Detect which cell encompasses the target text, then output its [X, Y] center coordinate. 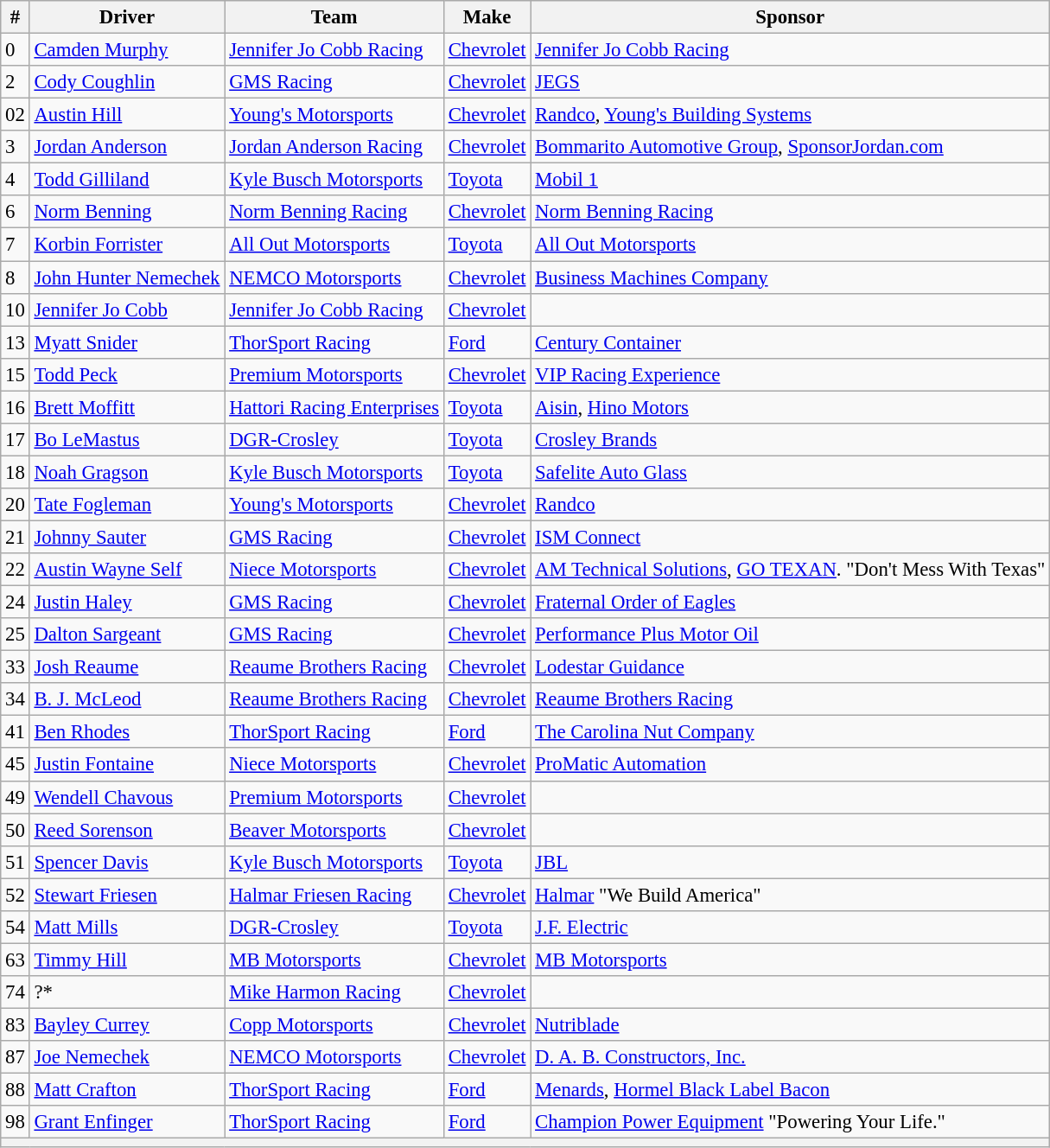
Menards, Hormel Black Label Bacon [790, 1090]
The Carolina Nut Company [790, 732]
Fraternal Order of Eagles [790, 603]
ISM Connect [790, 537]
Austin Wayne Self [127, 570]
Randco, Young's Building Systems [790, 115]
VIP Racing Experience [790, 374]
Cody Coughlin [127, 82]
Spencer Davis [127, 862]
22 [16, 570]
Timmy Hill [127, 960]
Tate Fogleman [127, 505]
# [16, 17]
49 [16, 797]
Grant Enfinger [127, 1122]
15 [16, 374]
Todd Gilliland [127, 180]
87 [16, 1057]
Halmar "We Build America" [790, 895]
Team [334, 17]
16 [16, 407]
6 [16, 212]
Jennifer Jo Cobb [127, 309]
51 [16, 862]
Korbin Forrister [127, 245]
34 [16, 699]
Reed Sorenson [127, 830]
74 [16, 992]
3 [16, 147]
45 [16, 765]
83 [16, 1024]
41 [16, 732]
Halmar Friesen Racing [334, 895]
17 [16, 440]
Safelite Auto Glass [790, 472]
JBL [790, 862]
20 [16, 505]
Copp Motorsports [334, 1024]
88 [16, 1090]
Champion Power Equipment "Powering Your Life." [790, 1122]
Hattori Racing Enterprises [334, 407]
33 [16, 667]
Austin Hill [127, 115]
Matt Crafton [127, 1090]
?* [127, 992]
21 [16, 537]
Josh Reaume [127, 667]
Justin Fontaine [127, 765]
52 [16, 895]
Beaver Motorsports [334, 830]
Aisin, Hino Motors [790, 407]
0 [16, 50]
Performance Plus Motor Oil [790, 635]
54 [16, 928]
Sponsor [790, 17]
Justin Haley [127, 603]
AM Technical Solutions, GO TEXAN. "Don't Mess With Texas" [790, 570]
Mike Harmon Racing [334, 992]
13 [16, 342]
4 [16, 180]
50 [16, 830]
Nutriblade [790, 1024]
18 [16, 472]
Jordan Anderson Racing [334, 147]
JEGS [790, 82]
B. J. McLeod [127, 699]
2 [16, 82]
02 [16, 115]
Todd Peck [127, 374]
25 [16, 635]
Joe Nemechek [127, 1057]
Business Machines Company [790, 277]
Norm Benning [127, 212]
Wendell Chavous [127, 797]
Dalton Sargeant [127, 635]
Bommarito Automotive Group, SponsorJordan.com [790, 147]
Myatt Snider [127, 342]
Stewart Friesen [127, 895]
D. A. B. Constructors, Inc. [790, 1057]
Bo LeMastus [127, 440]
Ben Rhodes [127, 732]
J.F. Electric [790, 928]
Lodestar Guidance [790, 667]
Century Container [790, 342]
John Hunter Nemechek [127, 277]
Noah Gragson [127, 472]
Make [487, 17]
Camden Murphy [127, 50]
63 [16, 960]
Driver [127, 17]
Mobil 1 [790, 180]
24 [16, 603]
ProMatic Automation [790, 765]
Bayley Currey [127, 1024]
Jordan Anderson [127, 147]
Johnny Sauter [127, 537]
Matt Mills [127, 928]
Randco [790, 505]
8 [16, 277]
Crosley Brands [790, 440]
98 [16, 1122]
7 [16, 245]
Brett Moffitt [127, 407]
10 [16, 309]
